Determine the [X, Y] coordinate at the center of the cell enclosing the given text.  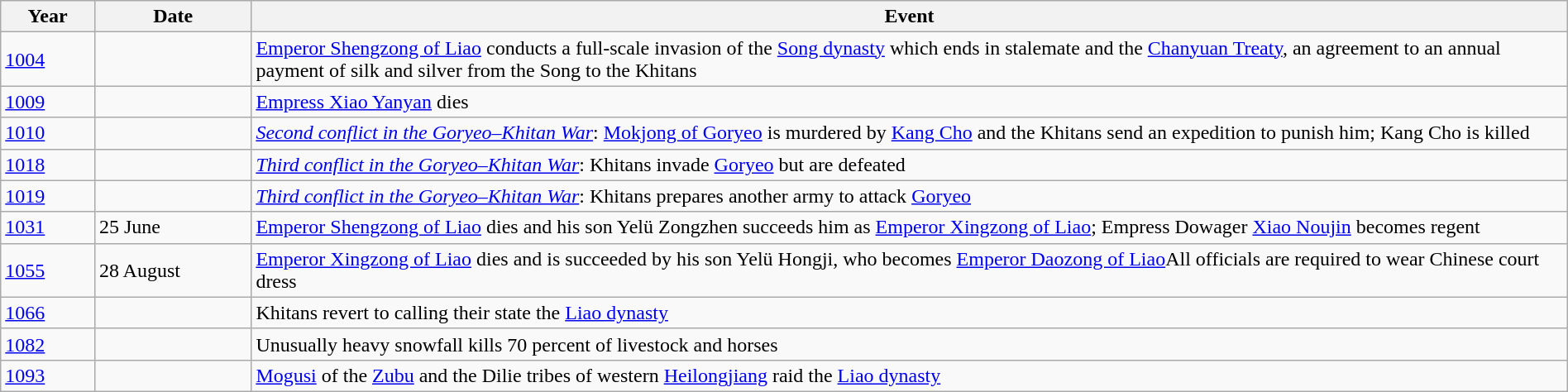
Event [910, 17]
1004 [48, 60]
28 August [172, 270]
Empress Xiao Yanyan dies [910, 102]
1019 [48, 196]
1093 [48, 375]
Third conflict in the Goryeo–Khitan War: Khitans prepares another army to attack Goryeo [910, 196]
Unusually heavy snowfall kills 70 percent of livestock and horses [910, 344]
Emperor Shengzong of Liao dies and his son Yelü Zongzhen succeeds him as Emperor Xingzong of Liao; Empress Dowager Xiao Noujin becomes regent [910, 227]
1031 [48, 227]
Khitans revert to calling their state the Liao dynasty [910, 313]
1010 [48, 133]
Year [48, 17]
1009 [48, 102]
Date [172, 17]
1055 [48, 270]
25 June [172, 227]
1082 [48, 344]
Third conflict in the Goryeo–Khitan War: Khitans invade Goryeo but are defeated [910, 165]
1066 [48, 313]
Mogusi of the Zubu and the Dilie tribes of western Heilongjiang raid the Liao dynasty [910, 375]
1018 [48, 165]
